From the cell containing the given text, extract its center point as (x, y) coordinate. 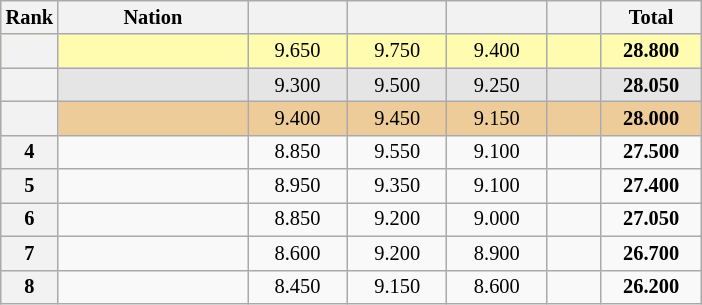
9.500 (397, 85)
28.000 (651, 118)
8.450 (298, 287)
9.000 (497, 219)
5 (30, 186)
Total (651, 17)
8.950 (298, 186)
28.050 (651, 85)
4 (30, 152)
6 (30, 219)
9.750 (397, 51)
8 (30, 287)
27.400 (651, 186)
Rank (30, 17)
9.300 (298, 85)
9.450 (397, 118)
9.650 (298, 51)
9.250 (497, 85)
26.200 (651, 287)
27.500 (651, 152)
8.900 (497, 253)
28.800 (651, 51)
9.350 (397, 186)
9.550 (397, 152)
7 (30, 253)
Nation (153, 17)
27.050 (651, 219)
26.700 (651, 253)
